Locate the cell with the specified text and output its [x, y] center coordinate. 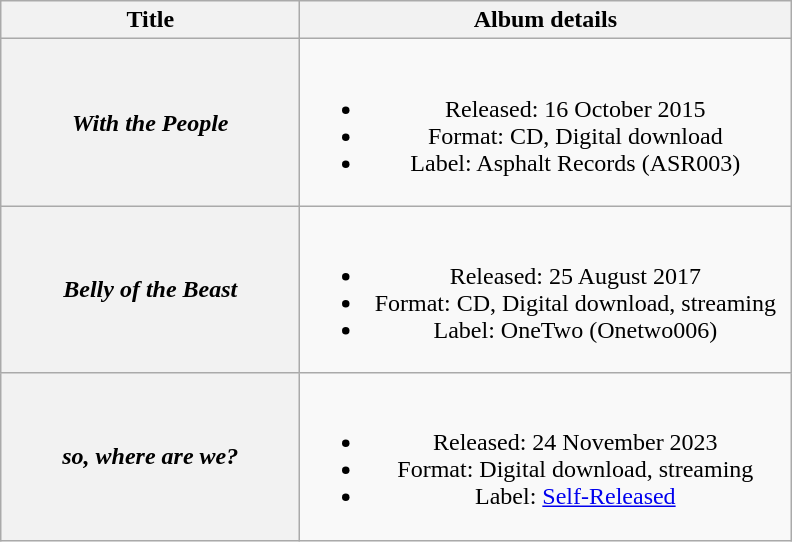
Released: 25 August 2017Format: CD, Digital download, streamingLabel: OneTwo (Onetwo006) [546, 290]
Title [150, 20]
With the People [150, 122]
so, where are we? [150, 456]
Belly of the Beast [150, 290]
Album details [546, 20]
Released: 24 November 2023Format: Digital download, streamingLabel: Self-Released [546, 456]
Released: 16 October 2015Format: CD, Digital downloadLabel: Asphalt Records (ASR003) [546, 122]
